Search for the cell housing the specified text and yield its [x, y] center coordinate. 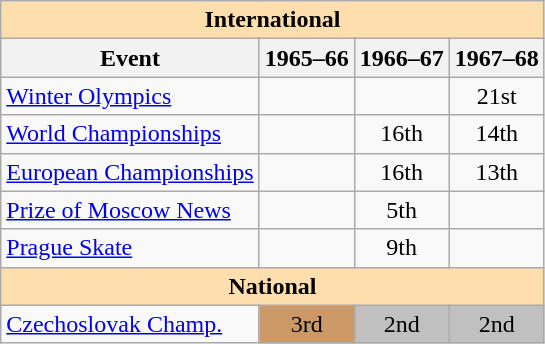
13th [496, 172]
Event [130, 58]
Prague Skate [130, 248]
European Championships [130, 172]
1967–68 [496, 58]
World Championships [130, 134]
Winter Olympics [130, 96]
National [273, 286]
International [273, 20]
1965–66 [306, 58]
1966–67 [402, 58]
Czechoslovak Champ. [130, 324]
21st [496, 96]
9th [402, 248]
14th [496, 134]
Prize of Moscow News [130, 210]
3rd [306, 324]
5th [402, 210]
